Extract the (X, Y) coordinate from the center of the cell holding the provided text.  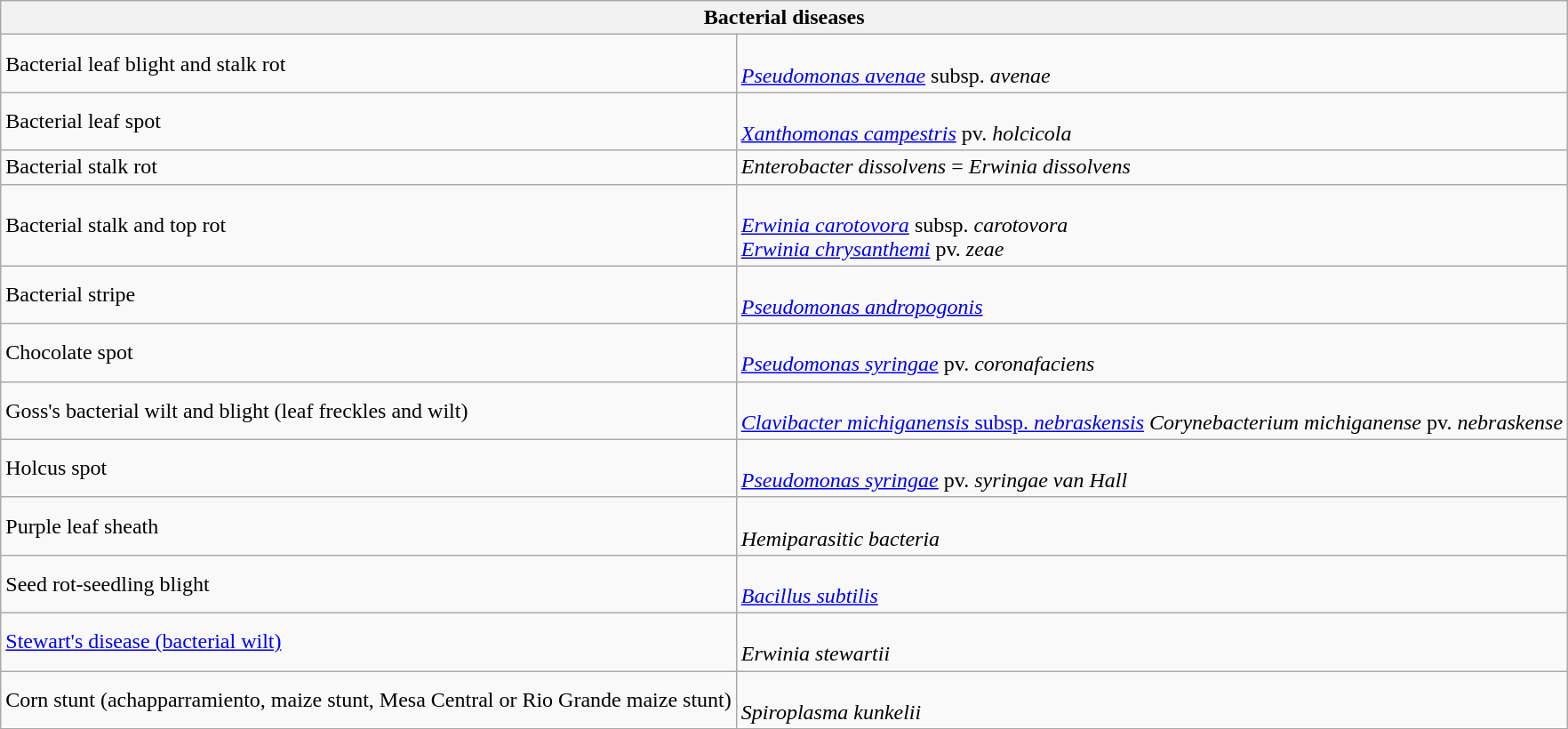
Erwinia stewartii (1152, 642)
Stewart's disease (bacterial wilt) (368, 642)
Bacterial diseases (784, 18)
Bacterial stripe (368, 295)
Clavibacter michiganensis subsp. nebraskensis Corynebacterium michiganense pv. nebraskense (1152, 411)
Pseudomonas andropogonis (1152, 295)
Corn stunt (achapparramiento, maize stunt, Mesa Central or Rio Grande maize stunt) (368, 699)
Enterobacter dissolvens = Erwinia dissolvens (1152, 167)
Xanthomonas campestris pv. holcicola (1152, 121)
Bacterial stalk rot (368, 167)
Holcus spot (368, 468)
Bacillus subtilis (1152, 583)
Pseudomonas syringae pv. coronafaciens (1152, 352)
Pseudomonas avenae subsp. avenae (1152, 64)
Spiroplasma kunkelii (1152, 699)
Bacterial leaf blight and stalk rot (368, 64)
Hemiparasitic bacteria (1152, 526)
Pseudomonas syringae pv. syringae van Hall (1152, 468)
Bacterial stalk and top rot (368, 225)
Goss's bacterial wilt and blight (leaf freckles and wilt) (368, 411)
Chocolate spot (368, 352)
Bacterial leaf spot (368, 121)
Purple leaf sheath (368, 526)
Erwinia carotovora subsp. carotovora Erwinia chrysanthemi pv. zeae (1152, 225)
Seed rot-seedling blight (368, 583)
